Determine the (x, y) coordinate at the center of the cell enclosing the given text.  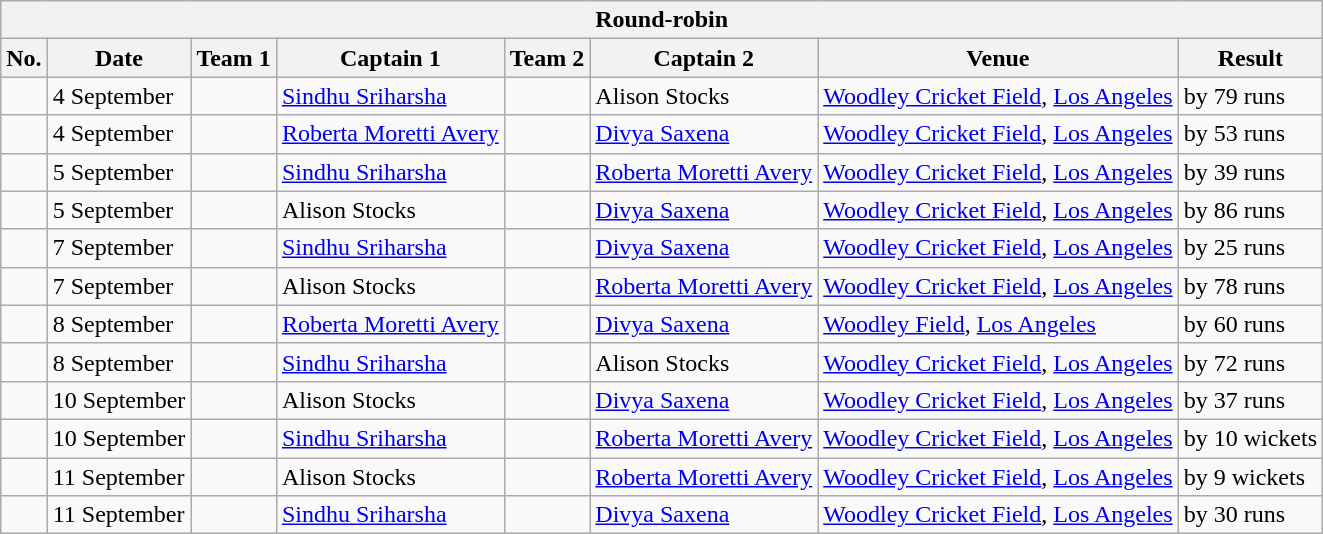
by 79 runs (1250, 96)
by 72 runs (1250, 362)
by 39 runs (1250, 172)
by 60 runs (1250, 324)
Team 2 (547, 58)
Venue (998, 58)
Captain 1 (390, 58)
Round-robin (662, 20)
by 86 runs (1250, 210)
by 9 wickets (1250, 477)
by 37 runs (1250, 400)
No. (24, 58)
Result (1250, 58)
Woodley Field, Los Angeles (998, 324)
by 78 runs (1250, 286)
Date (119, 58)
Team 1 (234, 58)
Captain 2 (704, 58)
by 53 runs (1250, 134)
by 30 runs (1250, 515)
by 10 wickets (1250, 438)
by 25 runs (1250, 248)
